Find where the given text appears and provide that cell's center as (x, y) coordinate. 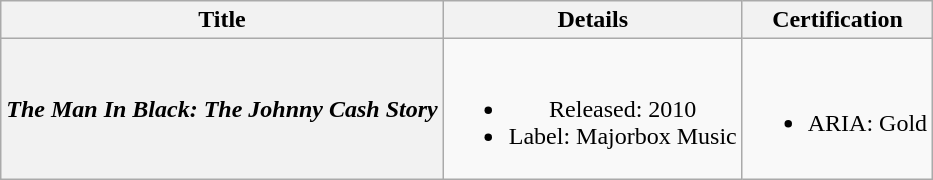
Title (222, 20)
Released: 2010Label: Majorbox Music (592, 109)
The Man In Black: The Johnny Cash Story (222, 109)
Details (592, 20)
Certification (837, 20)
ARIA: Gold (837, 109)
